Locate the cell with the specified text and output its [x, y] center coordinate. 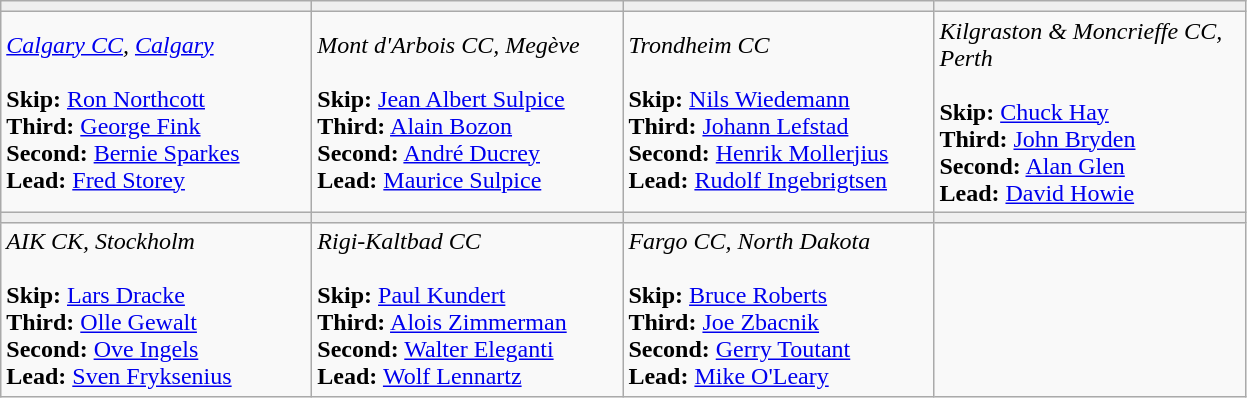
Calgary CC, CalgarySkip: Ron Northcott Third: George Fink Second: Bernie Sparkes Lead: Fred Storey [156, 112]
Rigi-Kaltbad CC Skip: Paul Kundert Third: Alois Zimmerman Second: Walter Eleganti Lead: Wolf Lennartz [468, 310]
Kilgraston & Moncrieffe CC, Perth Skip: Chuck Hay Third: John Bryden Second: Alan Glen Lead: David Howie [1090, 112]
Trondheim CC Skip: Nils Wiedemann Third: Johann Lefstad Second: Henrik Mollerjius Lead: Rudolf Ingebrigtsen [778, 112]
AIK CK, Stockholm Skip: Lars Dracke Third: Olle Gewalt Second: Ove Ingels Lead: Sven Fryksenius [156, 310]
Fargo CC, North Dakota Skip: Bruce Roberts Third: Joe Zbacnik Second: Gerry Toutant Lead: Mike O'Leary [778, 310]
Mont d'Arbois CC, Megève Skip: Jean Albert Sulpice Third: Alain Bozon Second: André Ducrey Lead: Maurice Sulpice [468, 112]
